Output the [X, Y] coordinate of the center of the cell containing the given text.  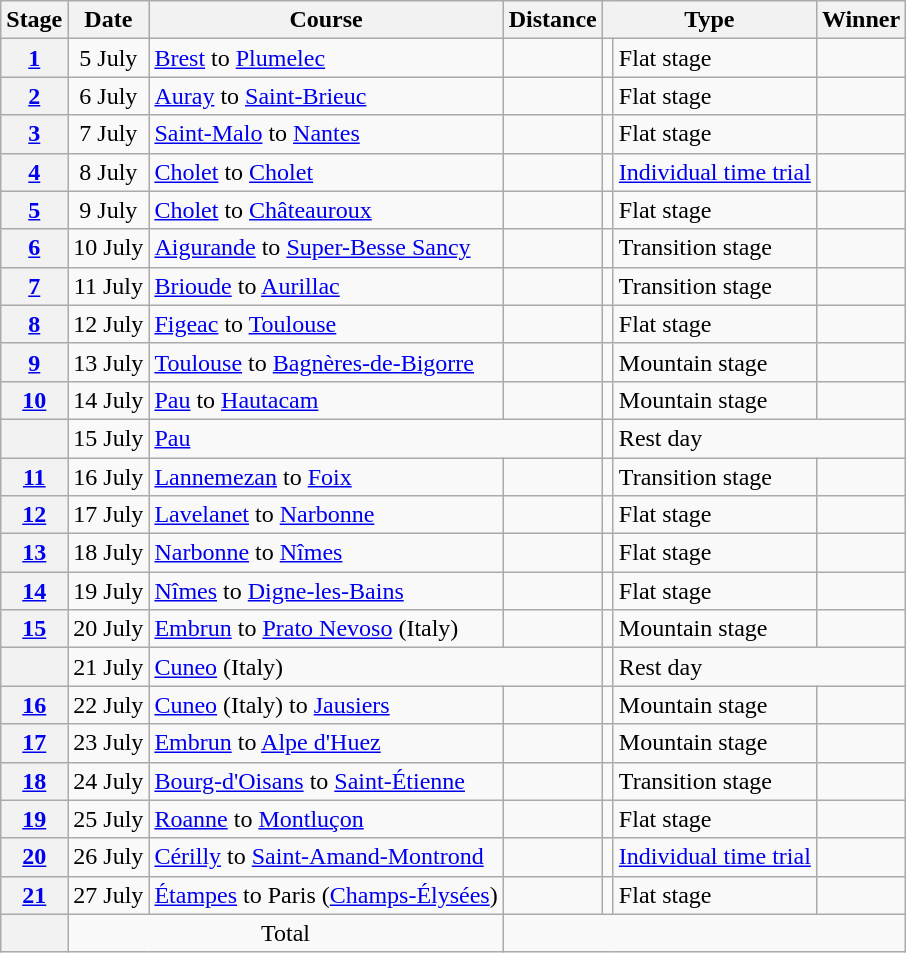
26 July [108, 857]
Étampes to Paris (Champs-Élysées) [326, 895]
4 [34, 172]
Nîmes to Digne-les-Bains [326, 591]
17 July [108, 515]
15 [34, 629]
17 [34, 743]
Winner [860, 20]
Date [108, 20]
7 July [108, 134]
Total [286, 933]
Auray to Saint-Brieuc [326, 96]
Bourg-d'Oisans to Saint-Étienne [326, 781]
Lannemezan to Foix [326, 477]
12 [34, 515]
20 July [108, 629]
11 [34, 477]
5 July [108, 58]
14 July [108, 400]
3 [34, 134]
Course [326, 20]
Type [709, 20]
6 July [108, 96]
27 July [108, 895]
1 [34, 58]
10 July [108, 248]
20 [34, 857]
Cuneo (Italy) [376, 667]
8 July [108, 172]
Aigurande to Super-Besse Sancy [326, 248]
22 July [108, 705]
Saint-Malo to Nantes [326, 134]
5 [34, 210]
24 July [108, 781]
21 [34, 895]
2 [34, 96]
Figeac to Toulouse [326, 324]
23 July [108, 743]
13 July [108, 362]
21 July [108, 667]
10 [34, 400]
16 [34, 705]
13 [34, 553]
Cérilly to Saint-Amand-Montrond [326, 857]
12 July [108, 324]
8 [34, 324]
6 [34, 248]
Toulouse to Bagnères-de-Bigorre [326, 362]
Stage [34, 20]
18 July [108, 553]
19 [34, 819]
Pau to Hautacam [326, 400]
14 [34, 591]
11 July [108, 286]
Pau [376, 438]
Cuneo (Italy) to Jausiers [326, 705]
Narbonne to Nîmes [326, 553]
Embrun to Prato Nevoso (Italy) [326, 629]
19 July [108, 591]
Cholet to Cholet [326, 172]
Embrun to Alpe d'Huez [326, 743]
Roanne to Montluçon [326, 819]
9 July [108, 210]
Brioude to Aurillac [326, 286]
15 July [108, 438]
Brest to Plumelec [326, 58]
16 July [108, 477]
Distance [552, 20]
Cholet to Châteauroux [326, 210]
18 [34, 781]
Lavelanet to Narbonne [326, 515]
25 July [108, 819]
7 [34, 286]
9 [34, 362]
